Determine the (x, y) coordinate at the center of the cell enclosing the given text.  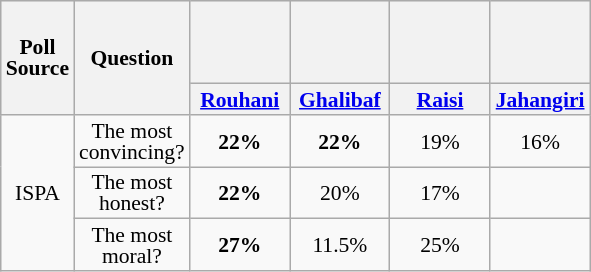
The most convincing? (132, 141)
The most moral? (132, 245)
Jahangiri (540, 100)
Rouhani (240, 100)
11.5% (340, 245)
25% (440, 245)
20% (340, 193)
17% (440, 193)
16% (540, 141)
Ghalibaf (340, 100)
27% (240, 245)
19% (440, 141)
Poll Source (38, 58)
The most honest? (132, 193)
Raisi (440, 100)
ISPA (38, 193)
Question (132, 58)
